Detect which cell encompasses the target text, then output its [x, y] center coordinate. 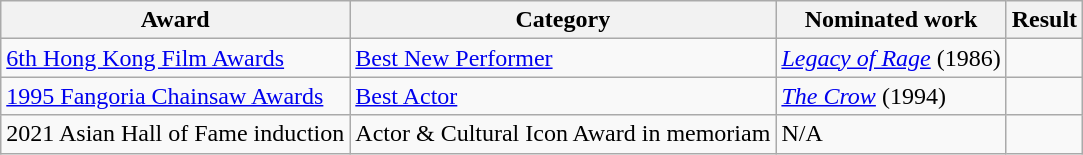
1995 Fangoria Chainsaw Awards [176, 96]
Award [176, 20]
Actor & Cultural Icon Award in memoriam [563, 134]
Best New Performer [563, 58]
2021 Asian Hall of Fame induction [176, 134]
Nominated work [891, 20]
The Crow (1994) [891, 96]
N/A [891, 134]
Result [1044, 20]
Best Actor [563, 96]
Category [563, 20]
6th Hong Kong Film Awards [176, 58]
Legacy of Rage (1986) [891, 58]
